Locate the cell with the specified text and output its [X, Y] center coordinate. 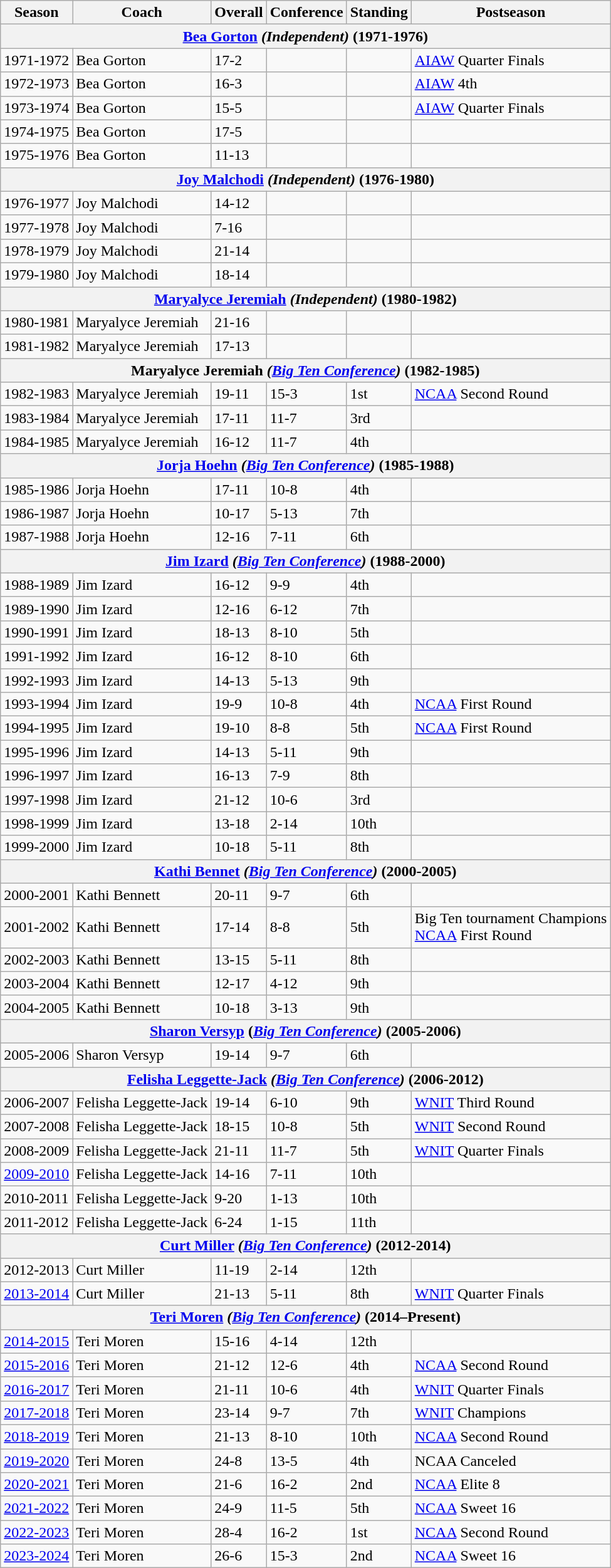
1971-1972 [36, 60]
11-5 [306, 1508]
1982-1983 [36, 394]
1995-1996 [36, 752]
Curt Miller (Big Ten Conference) (2012-2014) [306, 1246]
11-19 [239, 1270]
1992-1993 [36, 680]
24-8 [239, 1461]
1994-1995 [36, 728]
18-13 [239, 632]
1975-1976 [36, 155]
17-2 [239, 60]
1985-1986 [36, 489]
WNIT Second Round [511, 1127]
2017-2018 [36, 1413]
Standing [379, 13]
12-17 [239, 983]
2008-2009 [36, 1151]
2000-2001 [36, 895]
2018-2019 [36, 1436]
Overall [239, 13]
2019-2020 [36, 1461]
13-18 [239, 823]
2006-2007 [36, 1103]
1997-1998 [36, 800]
1972-1973 [36, 84]
1979-1980 [36, 274]
19-9 [239, 704]
2005-2006 [36, 1055]
1989-1990 [36, 609]
12-6 [306, 1365]
7-16 [239, 227]
2011-2012 [36, 1222]
Big Ten tournament ChampionsNCAA First Round [511, 928]
2001-2002 [36, 928]
AIAW 4th [511, 84]
11-13 [239, 155]
2015-2016 [36, 1365]
1986-1987 [36, 513]
20-11 [239, 895]
WNIT Champions [511, 1413]
3-13 [306, 1007]
2014-2015 [36, 1341]
2012-2013 [36, 1270]
1977-1978 [36, 227]
1991-1992 [36, 656]
19-10 [239, 728]
26-6 [239, 1556]
18-15 [239, 1127]
21-16 [239, 323]
19-11 [239, 394]
1-15 [306, 1222]
17-13 [239, 347]
Teri Moren (Big Ten Conference) (2014–Present) [306, 1317]
6-24 [239, 1222]
NCAA Elite 8 [511, 1485]
1984-1985 [36, 442]
1999-2000 [36, 847]
Postseason [511, 13]
Conference [306, 13]
2002-2003 [36, 959]
6-10 [306, 1103]
17-5 [239, 132]
21-6 [239, 1485]
6-12 [306, 609]
13-15 [239, 959]
Jim Izard (Big Ten Conference) (1988-2000) [306, 561]
9-9 [306, 585]
Season [36, 13]
1973-1974 [36, 108]
15-16 [239, 1341]
2003-2004 [36, 983]
Bea Gorton (Independent) (1971-1976) [306, 36]
10-17 [239, 513]
2010-2011 [36, 1198]
2009-2010 [36, 1174]
1978-1979 [36, 251]
14-16 [239, 1174]
18-14 [239, 274]
17-14 [239, 928]
24-9 [239, 1508]
2023-2024 [36, 1556]
1980-1981 [36, 323]
1987-1988 [36, 537]
Felisha Leggette-Jack (Big Ten Conference) (2006-2012) [306, 1079]
1996-1997 [36, 776]
Kathi Bennet (Big Ten Conference) (2000-2005) [306, 871]
9-20 [239, 1198]
1998-1999 [36, 823]
4-14 [306, 1341]
NCAA Canceled [511, 1461]
1988-1989 [36, 585]
Sharon Versyp (Big Ten Conference) (2005-2006) [306, 1031]
Maryalyce Jeremiah (Big Ten Conference) (1982-1985) [306, 370]
15-5 [239, 108]
28-4 [239, 1532]
13-5 [306, 1461]
Sharon Versyp [142, 1055]
Joy Malchodi (Independent) (1976-1980) [306, 179]
1981-1982 [36, 347]
1974-1975 [36, 132]
1990-1991 [36, 632]
21-14 [239, 251]
16-13 [239, 776]
Maryalyce Jeremiah (Independent) (1980-1982) [306, 299]
23-14 [239, 1413]
WNIT Third Round [511, 1103]
2022-2023 [36, 1532]
2021-2022 [36, 1508]
14-12 [239, 203]
1983-1984 [36, 418]
2013-2014 [36, 1294]
1976-1977 [36, 203]
2004-2005 [36, 1007]
Jorja Hoehn (Big Ten Conference) (1985-1988) [306, 466]
11th [379, 1222]
2016-2017 [36, 1389]
2007-2008 [36, 1127]
4-12 [306, 983]
1-13 [306, 1198]
7-9 [306, 776]
1993-1994 [36, 704]
Coach [142, 13]
16-3 [239, 84]
2020-2021 [36, 1485]
